Detect which cell encompasses the target text, then output its [X, Y] center coordinate. 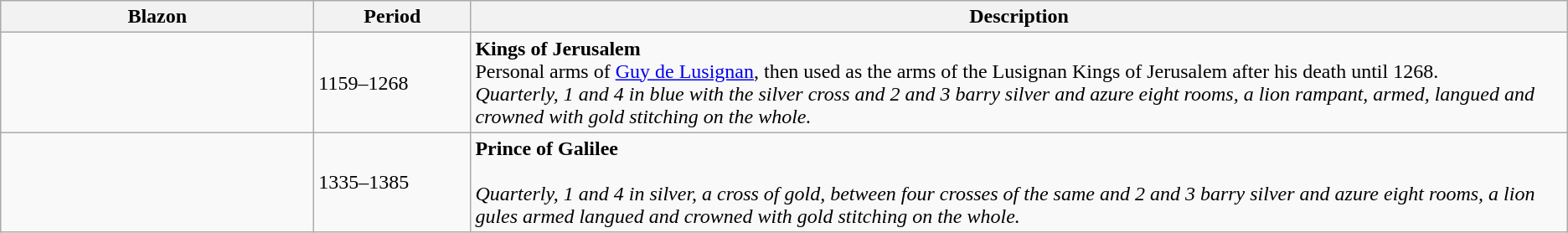
Description [1019, 17]
Blazon [157, 17]
Period [392, 17]
1335–1385 [392, 183]
1159–1268 [392, 82]
